Find where the given text appears and provide that cell's center as [X, Y] coordinate. 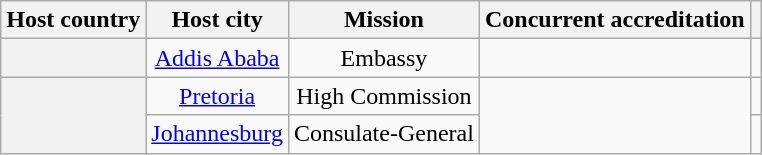
High Commission [384, 96]
Concurrent accreditation [614, 20]
Host city [218, 20]
Embassy [384, 58]
Pretoria [218, 96]
Host country [74, 20]
Consulate-General [384, 134]
Addis Ababa [218, 58]
Mission [384, 20]
Johannesburg [218, 134]
